Identify which cell holds the provided text, then report its (x, y) central coordinate. 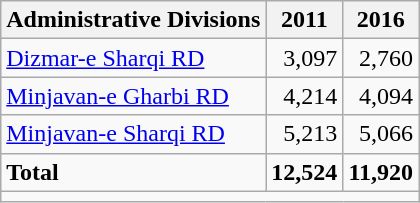
4,214 (304, 96)
5,213 (304, 134)
3,097 (304, 58)
2011 (304, 20)
Administrative Divisions (134, 20)
Minjavan-e Gharbi RD (134, 96)
5,066 (381, 134)
11,920 (381, 172)
Dizmar-e Sharqi RD (134, 58)
2016 (381, 20)
12,524 (304, 172)
2,760 (381, 58)
Total (134, 172)
4,094 (381, 96)
Minjavan-e Sharqi RD (134, 134)
